Determine the [X, Y] coordinate at the center of the cell enclosing the given text.  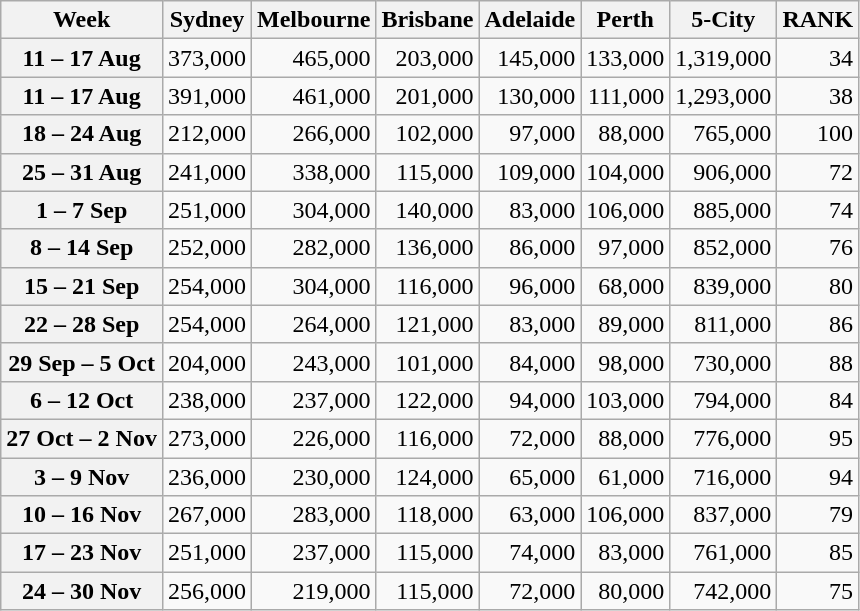
236,000 [206, 477]
124,000 [428, 477]
906,000 [724, 172]
RANK [818, 20]
776,000 [724, 438]
839,000 [724, 286]
226,000 [314, 438]
34 [818, 58]
256,000 [206, 591]
266,000 [314, 134]
243,000 [314, 362]
338,000 [314, 172]
22 – 28 Sep [82, 324]
133,000 [626, 58]
252,000 [206, 248]
1 – 7 Sep [82, 210]
80 [818, 286]
241,000 [206, 172]
794,000 [724, 400]
145,000 [530, 58]
109,000 [530, 172]
373,000 [206, 58]
103,000 [626, 400]
72 [818, 172]
75 [818, 591]
76 [818, 248]
1,319,000 [724, 58]
84 [818, 400]
95 [818, 438]
282,000 [314, 248]
68,000 [626, 286]
8 – 14 Sep [82, 248]
204,000 [206, 362]
761,000 [724, 553]
212,000 [206, 134]
3 – 9 Nov [82, 477]
5-City [724, 20]
Week [82, 20]
6 – 12 Oct [82, 400]
94 [818, 477]
273,000 [206, 438]
100 [818, 134]
Sydney [206, 20]
118,000 [428, 515]
122,000 [428, 400]
80,000 [626, 591]
25 – 31 Aug [82, 172]
65,000 [530, 477]
Adelaide [530, 20]
10 – 16 Nov [82, 515]
85 [818, 553]
283,000 [314, 515]
Melbourne [314, 20]
61,000 [626, 477]
461,000 [314, 96]
130,000 [530, 96]
102,000 [428, 134]
18 – 24 Aug [82, 134]
219,000 [314, 591]
63,000 [530, 515]
38 [818, 96]
96,000 [530, 286]
121,000 [428, 324]
203,000 [428, 58]
140,000 [428, 210]
24 – 30 Nov [82, 591]
264,000 [314, 324]
88 [818, 362]
86,000 [530, 248]
86 [818, 324]
84,000 [530, 362]
111,000 [626, 96]
94,000 [530, 400]
89,000 [626, 324]
104,000 [626, 172]
29 Sep – 5 Oct [82, 362]
238,000 [206, 400]
730,000 [724, 362]
74,000 [530, 553]
811,000 [724, 324]
716,000 [724, 477]
465,000 [314, 58]
17 – 23 Nov [82, 553]
391,000 [206, 96]
267,000 [206, 515]
765,000 [724, 134]
Perth [626, 20]
79 [818, 515]
27 Oct – 2 Nov [82, 438]
101,000 [428, 362]
742,000 [724, 591]
15 – 21 Sep [82, 286]
837,000 [724, 515]
74 [818, 210]
Brisbane [428, 20]
852,000 [724, 248]
98,000 [626, 362]
230,000 [314, 477]
885,000 [724, 210]
201,000 [428, 96]
1,293,000 [724, 96]
136,000 [428, 248]
